Determine the [X, Y] coordinate at the center of the cell enclosing the given text.  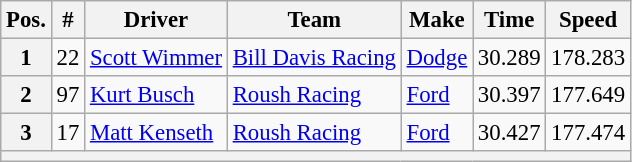
1 [26, 58]
17 [68, 133]
Time [510, 20]
30.289 [510, 58]
Matt Kenseth [156, 133]
178.283 [588, 58]
Scott Wimmer [156, 58]
97 [68, 95]
Driver [156, 20]
Kurt Busch [156, 95]
22 [68, 58]
Make [436, 20]
Speed [588, 20]
# [68, 20]
30.397 [510, 95]
Team [314, 20]
177.649 [588, 95]
177.474 [588, 133]
2 [26, 95]
Bill Davis Racing [314, 58]
Dodge [436, 58]
Pos. [26, 20]
30.427 [510, 133]
3 [26, 133]
